Scan for the cell matching the given text and deliver its (X, Y) coordinate at center. 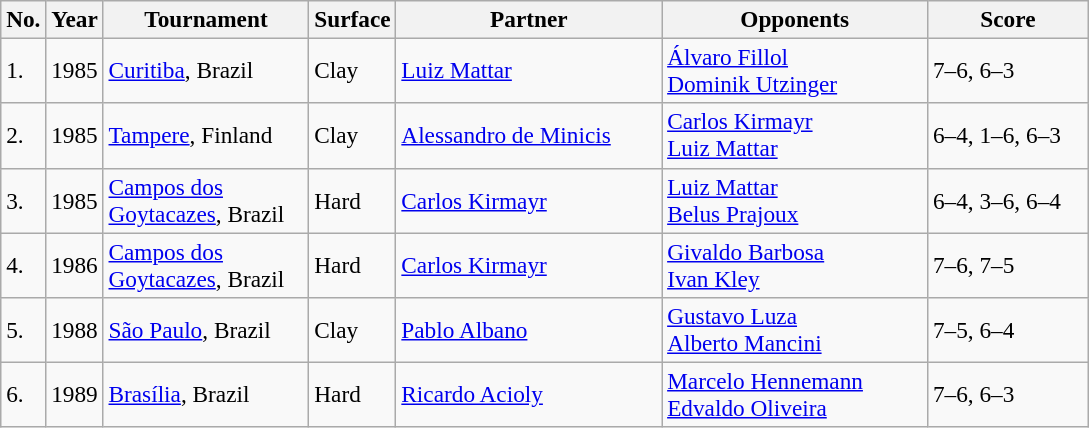
4. (24, 264)
Opponents (795, 19)
Brasília, Brazil (206, 394)
Curitiba, Brazil (206, 70)
Álvaro Fillol Dominik Utzinger (795, 70)
Luiz Mattar (529, 70)
1989 (74, 394)
Partner (529, 19)
Marcelo Hennemann Edvaldo Oliveira (795, 394)
Ricardo Acioly (529, 394)
São Paulo, Brazil (206, 330)
Year (74, 19)
Pablo Albano (529, 330)
5. (24, 330)
Surface (352, 19)
7–5, 6–4 (1008, 330)
Luiz Mattar Belus Prajoux (795, 200)
No. (24, 19)
6–4, 3–6, 6–4 (1008, 200)
Gustavo Luza Alberto Mancini (795, 330)
1986 (74, 264)
Score (1008, 19)
7–6, 7–5 (1008, 264)
Tournament (206, 19)
Alessandro de Minicis (529, 136)
Tampere, Finland (206, 136)
Carlos Kirmayr Luiz Mattar (795, 136)
2. (24, 136)
6. (24, 394)
3. (24, 200)
1988 (74, 330)
1. (24, 70)
Givaldo Barbosa Ivan Kley (795, 264)
6–4, 1–6, 6–3 (1008, 136)
